Pinpoint the cell where the given text exists, returning its [X, Y] midpoint coordinate. 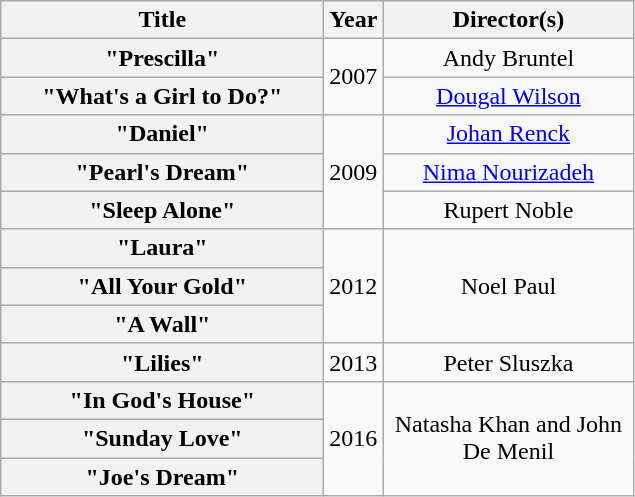
2012 [354, 286]
Rupert Noble [508, 210]
Peter Sluszka [508, 362]
2016 [354, 438]
2013 [354, 362]
"Lilies" [162, 362]
"Joe's Dream" [162, 477]
Dougal Wilson [508, 96]
"Sleep Alone" [162, 210]
Johan Renck [508, 134]
Title [162, 20]
Director(s) [508, 20]
"What's a Girl to Do?" [162, 96]
Andy Bruntel [508, 58]
"Sunday Love" [162, 438]
2007 [354, 77]
Natasha Khan and John De Menil [508, 438]
"A Wall" [162, 324]
Year [354, 20]
"Pearl's Dream" [162, 172]
Noel Paul [508, 286]
"In God's House" [162, 400]
2009 [354, 172]
"Prescilla" [162, 58]
"Daniel" [162, 134]
"Laura" [162, 248]
"All Your Gold" [162, 286]
Nima Nourizadeh [508, 172]
